Search for the cell housing the specified text and yield its [x, y] center coordinate. 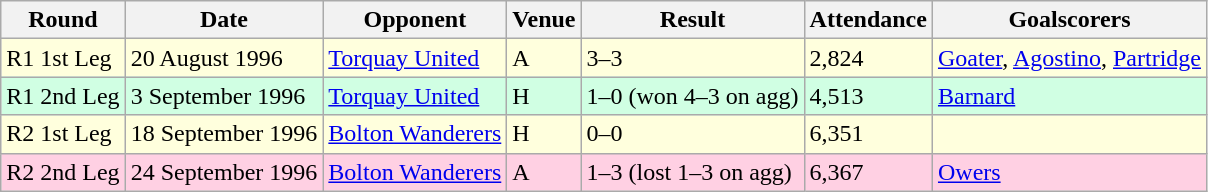
24 September 1996 [224, 172]
Venue [544, 20]
Goalscorers [1069, 20]
3 September 1996 [224, 96]
Barnard [1069, 96]
1–3 (lost 1–3 on agg) [692, 172]
Owers [1069, 172]
20 August 1996 [224, 58]
R1 1st Leg [63, 58]
4,513 [868, 96]
0–0 [692, 134]
3–3 [692, 58]
R2 1st Leg [63, 134]
Attendance [868, 20]
Result [692, 20]
R1 2nd Leg [63, 96]
1–0 (won 4–3 on agg) [692, 96]
6,351 [868, 134]
Opponent [415, 20]
2,824 [868, 58]
18 September 1996 [224, 134]
Goater, Agostino, Partridge [1069, 58]
Round [63, 20]
6,367 [868, 172]
R2 2nd Leg [63, 172]
Date [224, 20]
